Determine the [X, Y] coordinate at the center of the cell enclosing the given text.  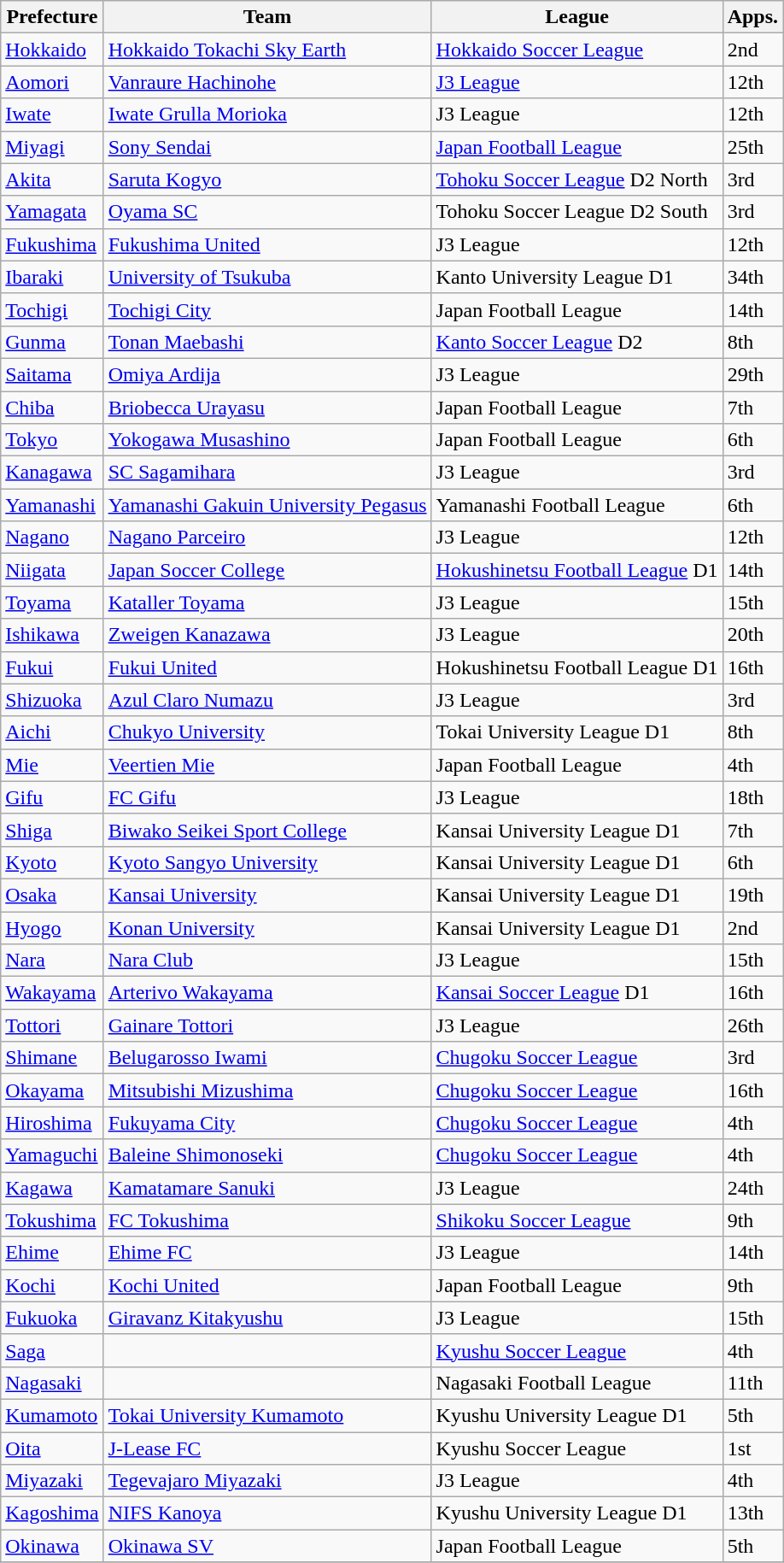
Aomori [52, 82]
Fukushima United [267, 244]
25th [752, 147]
Kanagawa [52, 473]
Miyazaki [52, 1481]
Arterivo Wakayama [267, 993]
Briobecca Urayasu [267, 408]
Kagoshima [52, 1513]
Akita [52, 179]
Toyama [52, 602]
Konan University [267, 927]
Kumamoto [52, 1415]
Kansai Soccer League D1 [577, 993]
Fukui United [267, 667]
Shizuoka [52, 700]
Tonan Maebashi [267, 342]
Hokkaido [52, 50]
Shikoku Soccer League [577, 1220]
Shiga [52, 830]
Shimane [52, 1058]
NIFS Kanoya [267, 1513]
Saga [52, 1350]
Kanto Soccer League D2 [577, 342]
Japan Soccer College [267, 570]
Tokushima [52, 1220]
18th [752, 797]
Okinawa [52, 1546]
Yamanashi [52, 505]
FC Gifu [267, 797]
Fukushima [52, 244]
SC Sagamihara [267, 473]
University of Tsukuba [267, 277]
Yokogawa Musashino [267, 440]
Mie [52, 765]
Hokkaido Tokachi Sky Earth [267, 50]
Gunma [52, 342]
Vanraure Hachinohe [267, 82]
Apps. [752, 17]
Saruta Kogyo [267, 179]
Chukyo University [267, 732]
Miyagi [52, 147]
FC Tokushima [267, 1220]
Okayama [52, 1090]
Giravanz Kitakyushu [267, 1318]
Nagano Parceiro [267, 538]
Tottori [52, 1025]
Kanto University League D1 [577, 277]
Kyoto [52, 862]
Oita [52, 1448]
Yamaguchi [52, 1155]
Kamatamare Sanuki [267, 1188]
Gainare Tottori [267, 1025]
Saitama [52, 374]
Tokai University Kumamoto [267, 1415]
Nagano [52, 538]
Nagasaki Football League [577, 1383]
Hokkaido Soccer League [577, 50]
Hyogo [52, 927]
Gifu [52, 797]
Oyama SC [267, 212]
Tohoku Soccer League D2 South [577, 212]
24th [752, 1188]
Sony Sendai [267, 147]
Yamanashi Football League [577, 505]
Kochi United [267, 1285]
Biwako Seikei Sport College [267, 830]
Nara [52, 961]
Tegevajaro Miyazaki [267, 1481]
Wakayama [52, 993]
Kagawa [52, 1188]
Ishikawa [52, 635]
Veertien Mie [267, 765]
Zweigen Kanazawa [267, 635]
Team [267, 17]
Baleine Shimonoseki [267, 1155]
Kansai University [267, 895]
1st [752, 1448]
Belugarosso Iwami [267, 1058]
Fukuyama City [267, 1123]
Tokyo [52, 440]
29th [752, 374]
League [577, 17]
Okinawa SV [267, 1546]
Chiba [52, 408]
Ibaraki [52, 277]
Niigata [52, 570]
Tohoku Soccer League D2 North [577, 179]
Prefecture [52, 17]
Kataller Toyama [267, 602]
Fukuoka [52, 1318]
Mitsubishi Mizushima [267, 1090]
Yamanashi Gakuin University Pegasus [267, 505]
Fukui [52, 667]
Omiya Ardija [267, 374]
Osaka [52, 895]
Tokai University League D1 [577, 732]
Yamagata [52, 212]
J-Lease FC [267, 1448]
Tochigi [52, 309]
26th [752, 1025]
Azul Claro Numazu [267, 700]
Aichi [52, 732]
13th [752, 1513]
Nagasaki [52, 1383]
Hiroshima [52, 1123]
11th [752, 1383]
Ehime [52, 1253]
Nara Club [267, 961]
19th [752, 895]
20th [752, 635]
Iwate [52, 115]
Kochi [52, 1285]
Iwate Grulla Morioka [267, 115]
Ehime FC [267, 1253]
Kyoto Sangyo University [267, 862]
Tochigi City [267, 309]
34th [752, 277]
